Pinpoint the cell where the given text exists, returning its [X, Y] midpoint coordinate. 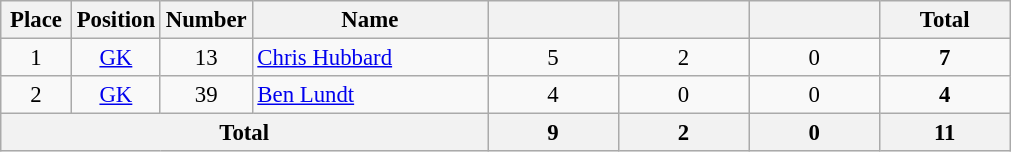
11 [944, 133]
7 [944, 58]
5 [554, 58]
1 [36, 58]
Ben Lundt [370, 95]
Chris Hubbard [370, 58]
Place [36, 20]
Position [116, 20]
39 [206, 95]
Name [370, 20]
9 [554, 133]
13 [206, 58]
Number [206, 20]
